Search for the cell housing the specified text and yield its [x, y] center coordinate. 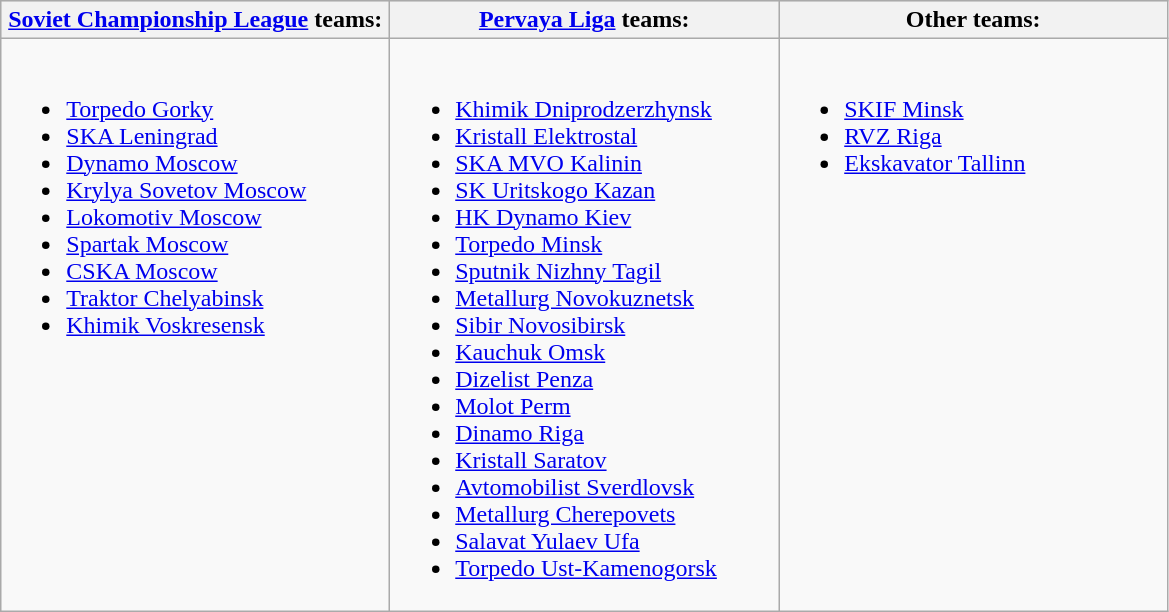
Soviet Championship League teams: [196, 20]
Pervaya Liga teams: [584, 20]
Torpedo GorkySKA LeningradDynamo MoscowKrylya Sovetov MoscowLokomotiv MoscowSpartak MoscowCSKA MoscowTraktor ChelyabinskKhimik Voskresensk [196, 325]
Other teams: [974, 20]
SKIF MinskRVZ RigaEkskavator Tallinn [974, 325]
